Search for the cell housing the specified text and yield its (x, y) center coordinate. 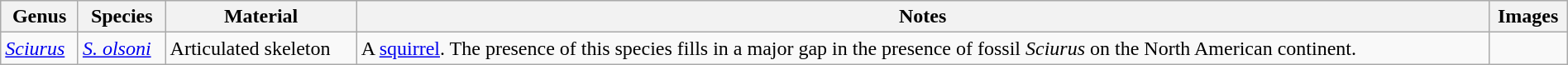
Genus (40, 17)
Articulated skeleton (261, 48)
A squirrel. The presence of this species fills in a major gap in the presence of fossil Sciurus on the North American continent. (923, 48)
Sciurus (40, 48)
Notes (923, 17)
Species (122, 17)
S. olsoni (122, 48)
Material (261, 17)
Images (1528, 17)
